Identify which cell holds the provided text, then report its [X, Y] central coordinate. 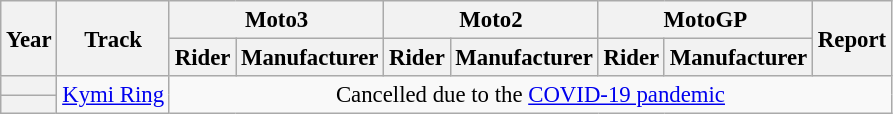
Year [29, 38]
Cancelled due to the COVID-19 pandemic [530, 95]
MotoGP [705, 20]
Report [852, 38]
Moto2 [491, 20]
Kymi Ring [113, 95]
Moto3 [276, 20]
Track [113, 38]
